Detect which cell encompasses the target text, then output its [X, Y] center coordinate. 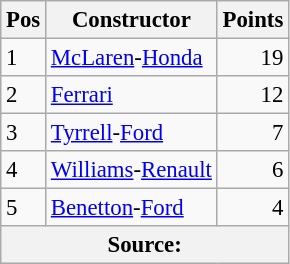
Points [252, 20]
7 [252, 133]
6 [252, 170]
5 [24, 208]
19 [252, 58]
2 [24, 95]
Benetton-Ford [132, 208]
Ferrari [132, 95]
3 [24, 133]
12 [252, 95]
Pos [24, 20]
Tyrrell-Ford [132, 133]
Source: [145, 245]
McLaren-Honda [132, 58]
1 [24, 58]
Williams-Renault [132, 170]
Constructor [132, 20]
